For the text-containing cell, return its midpoint in [x, y] coordinate format. 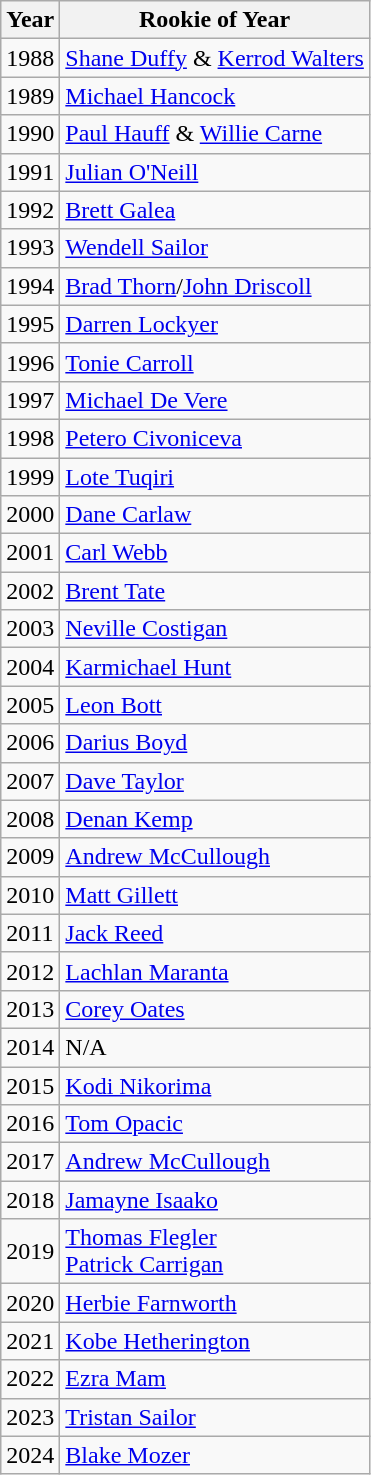
2015 [30, 1085]
2016 [30, 1124]
2018 [30, 1200]
Michael De Vere [215, 400]
1988 [30, 58]
1995 [30, 324]
1990 [30, 134]
1994 [30, 286]
1998 [30, 438]
2011 [30, 933]
Lote Tuqiri [215, 477]
Blake Mozer [215, 1455]
2024 [30, 1455]
Jamayne Isaako [215, 1200]
2021 [30, 1341]
2004 [30, 667]
Rookie of Year [215, 20]
Tom Opacic [215, 1124]
2014 [30, 1047]
Kobe Hetherington [215, 1341]
1996 [30, 362]
Year [30, 20]
Carl Webb [215, 553]
1989 [30, 96]
Thomas FleglerPatrick Carrigan [215, 1252]
2002 [30, 591]
2003 [30, 629]
2022 [30, 1379]
Ezra Mam [215, 1379]
2007 [30, 781]
Corey Oates [215, 1009]
Dave Taylor [215, 781]
Brett Galea [215, 210]
Darren Lockyer [215, 324]
2009 [30, 857]
Matt Gillett [215, 895]
Lachlan Maranta [215, 971]
1992 [30, 210]
Wendell Sailor [215, 248]
Jack Reed [215, 933]
2005 [30, 705]
Kodi Nikorima [215, 1085]
Brad Thorn/John Driscoll [215, 286]
2017 [30, 1162]
2020 [30, 1303]
Tonie Carroll [215, 362]
Dane Carlaw [215, 515]
1991 [30, 172]
Julian O'Neill [215, 172]
Denan Kemp [215, 819]
N/A [215, 1047]
Leon Bott [215, 705]
Karmichael Hunt [215, 667]
1993 [30, 248]
Neville Costigan [215, 629]
Petero Civoniceva [215, 438]
2019 [30, 1252]
2008 [30, 819]
Shane Duffy & Kerrod Walters [215, 58]
Herbie Farnworth [215, 1303]
Brent Tate [215, 591]
1997 [30, 400]
2013 [30, 1009]
2012 [30, 971]
Michael Hancock [215, 96]
2001 [30, 553]
2023 [30, 1417]
2010 [30, 895]
Paul Hauff & Willie Carne [215, 134]
2000 [30, 515]
Tristan Sailor [215, 1417]
2006 [30, 743]
Darius Boyd [215, 743]
1999 [30, 477]
